From the cell containing the given text, extract its center point as [x, y] coordinate. 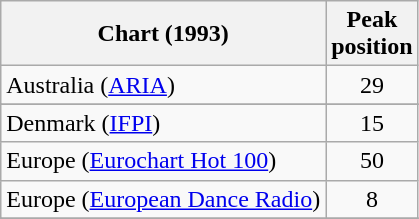
Europe (Eurochart Hot 100) [164, 161]
8 [372, 199]
Denmark (IFPI) [164, 123]
50 [372, 161]
29 [372, 85]
Europe (European Dance Radio) [164, 199]
Peakposition [372, 34]
15 [372, 123]
Chart (1993) [164, 34]
Australia (ARIA) [164, 85]
